Identify which cell holds the provided text, then report its [x, y] central coordinate. 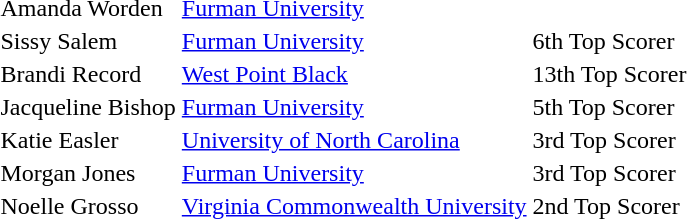
University of North Carolina [354, 140]
West Point Black [354, 74]
